Locate the cell with the specified text and output its (x, y) center coordinate. 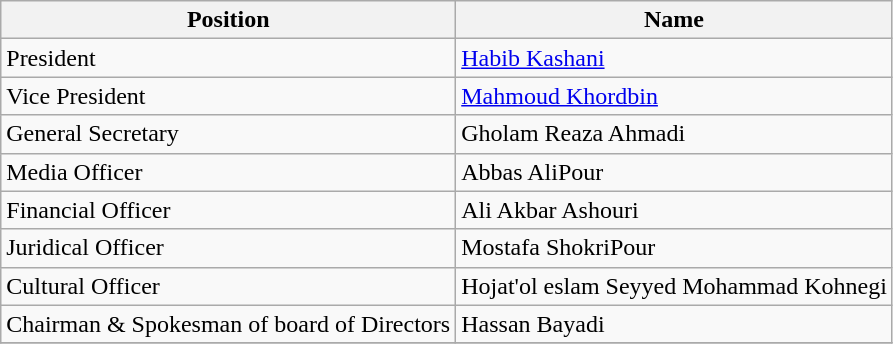
Financial Officer (228, 210)
Habib Kashani (674, 58)
General Secretary (228, 134)
Abbas AliPour (674, 172)
Juridical Officer (228, 248)
Mostafa ShokriPour (674, 248)
Cultural Officer (228, 286)
Mahmoud Khordbin (674, 96)
Hassan Bayadi (674, 324)
Hojat'ol eslam Seyyed Mohammad Kohnegi (674, 286)
Vice President (228, 96)
Media Officer (228, 172)
Gholam Reaza Ahmadi (674, 134)
Chairman & Spokesman of board of Directors (228, 324)
Ali Akbar Ashouri (674, 210)
Name (674, 20)
Position (228, 20)
President (228, 58)
